Locate the cell with the specified text and output its [x, y] center coordinate. 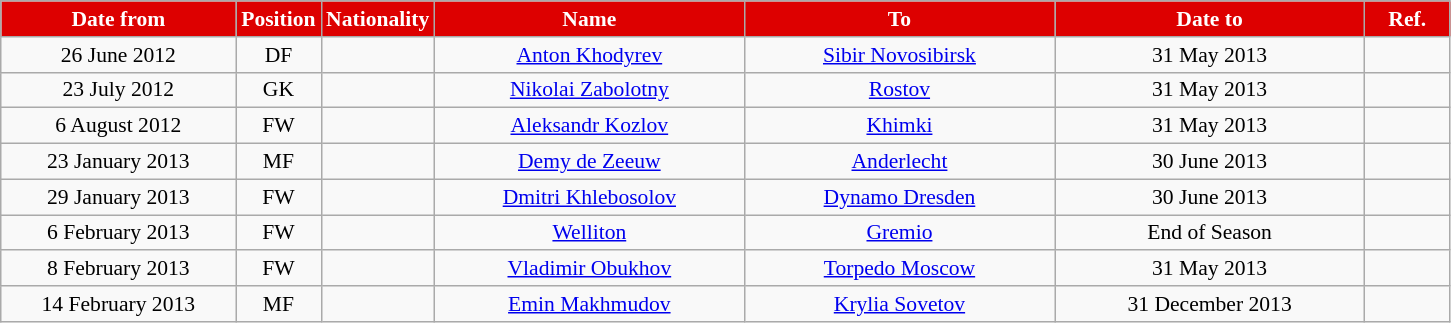
31 December 2013 [1210, 304]
26 June 2012 [118, 55]
Anton Khodyrev [589, 55]
DF [278, 55]
Aleksandr Kozlov [589, 126]
Krylia Sovetov [899, 304]
Anderlecht [899, 162]
Nikolai Zabolotny [589, 90]
6 August 2012 [118, 126]
Rostov [899, 90]
Gremio [899, 233]
Welliton [589, 233]
23 July 2012 [118, 90]
Ref. [1408, 19]
Sibir Novosibirsk [899, 55]
To [899, 19]
14 February 2013 [118, 304]
Position [278, 19]
6 February 2013 [118, 233]
Dmitri Khlebosolov [589, 197]
23 January 2013 [118, 162]
Date from [118, 19]
Khimki [899, 126]
Date to [1210, 19]
29 January 2013 [118, 197]
8 February 2013 [118, 269]
Name [589, 19]
End of Season [1210, 233]
Nationality [378, 19]
Torpedo Moscow [899, 269]
Emin Makhmudov [589, 304]
Vladimir Obukhov [589, 269]
GK [278, 90]
Dynamo Dresden [899, 197]
Demy de Zeeuw [589, 162]
